Extract the (x, y) coordinate from the center of the cell holding the provided text.  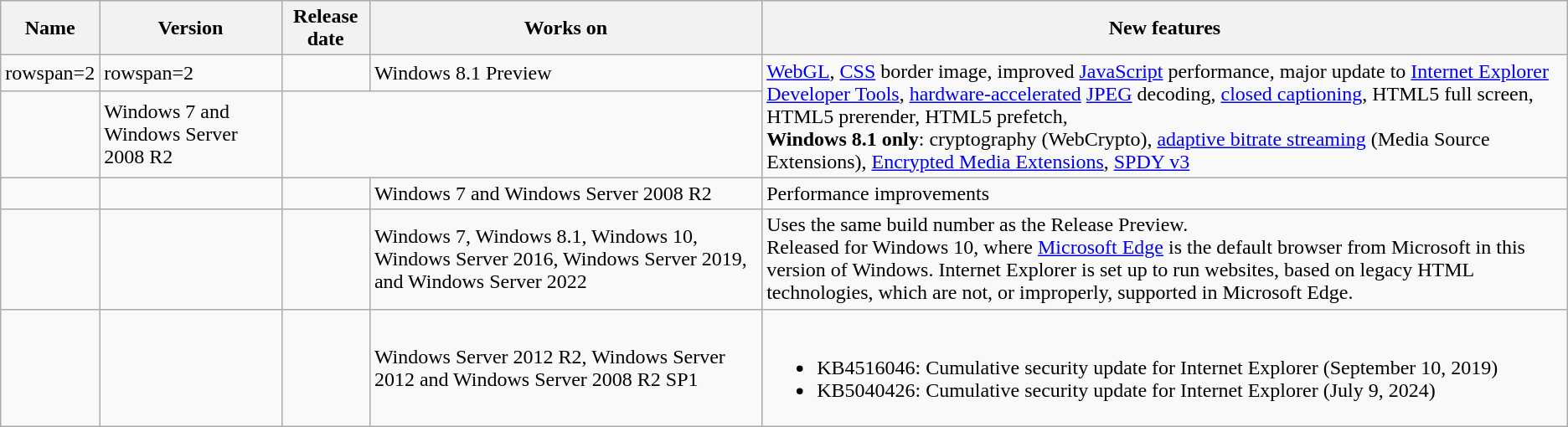
Windows 7, Windows 8.1, Windows 10, Windows Server 2016, Windows Server 2019, and Windows Server 2022 (565, 260)
Windows 8.1 Preview (565, 74)
Release date (325, 28)
Version (191, 28)
Works on (565, 28)
New features (1165, 28)
Windows Server 2012 R2, Windows Server 2012 and Windows Server 2008 R2 SP1 (565, 368)
Name (50, 28)
Performance improvements (1165, 193)
